Find where the given text appears and provide that cell's center as (x, y) coordinate. 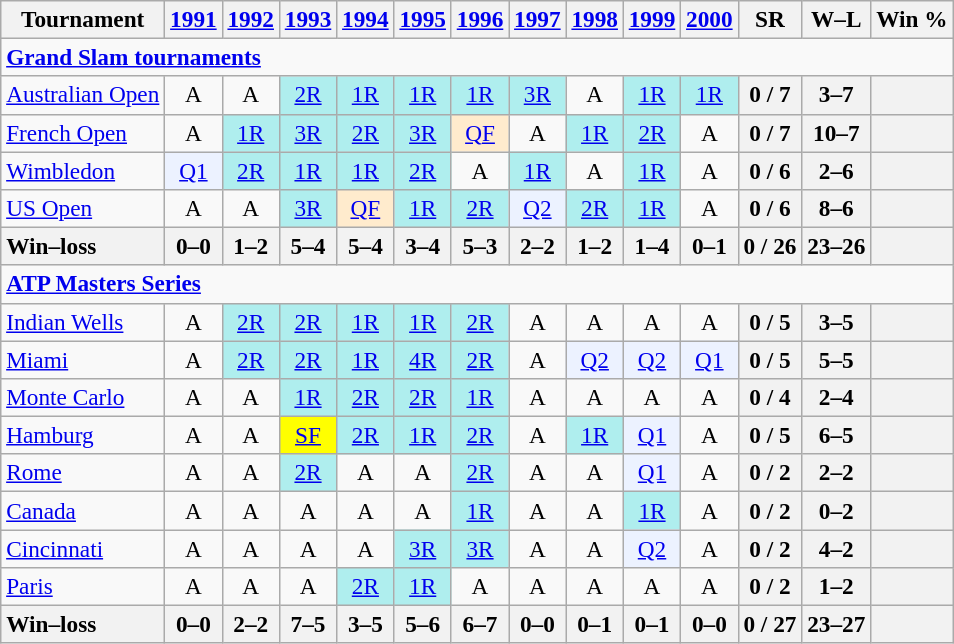
1993 (308, 19)
2–4 (836, 397)
1998 (594, 19)
W–L (836, 19)
ATP Masters Series (477, 284)
Australian Open (83, 95)
1994 (366, 19)
Cincinnati (83, 548)
5–3 (480, 246)
Monte Carlo (83, 397)
Paris (83, 586)
6–5 (836, 435)
1997 (538, 19)
4–2 (836, 548)
Hamburg (83, 435)
French Open (83, 133)
2–6 (836, 170)
2000 (710, 19)
0 / 4 (770, 397)
3–7 (836, 95)
US Open (83, 208)
1991 (194, 19)
5–5 (836, 359)
Tournament (83, 19)
0 / 27 (770, 624)
8–6 (836, 208)
Wimbledon (83, 170)
6–7 (480, 624)
Win % (912, 19)
7–5 (308, 624)
10–7 (836, 133)
3–4 (422, 246)
1996 (480, 19)
1999 (652, 19)
SR (770, 19)
1992 (250, 19)
0–2 (836, 510)
23–26 (836, 246)
Grand Slam tournaments (477, 57)
SF (308, 435)
Rome (83, 473)
Miami (83, 359)
23–27 (836, 624)
0 / 26 (770, 246)
5–6 (422, 624)
Indian Wells (83, 322)
1995 (422, 19)
Canada (83, 510)
1–4 (652, 246)
4R (422, 359)
